Pinpoint the cell where the given text exists, returning its (x, y) midpoint coordinate. 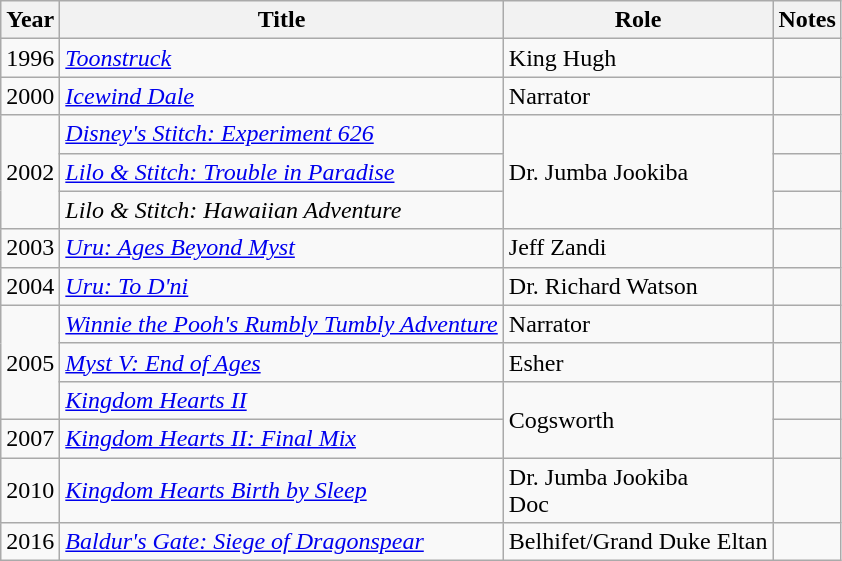
2004 (30, 286)
Icewind Dale (282, 96)
Kingdom Hearts II (282, 400)
Role (638, 20)
2016 (30, 542)
Dr. Jumba JookibaDoc (638, 490)
Cogsworth (638, 419)
Myst V: End of Ages (282, 362)
Jeff Zandi (638, 248)
2000 (30, 96)
Uru: Ages Beyond Myst (282, 248)
Esher (638, 362)
Title (282, 20)
2005 (30, 362)
Disney's Stitch: Experiment 626 (282, 134)
Toonstruck (282, 58)
Dr. Jumba Jookiba (638, 172)
Notes (807, 20)
1996 (30, 58)
Lilo & Stitch: Trouble in Paradise (282, 172)
Baldur's Gate: Siege of Dragonspear (282, 542)
Winnie the Pooh's Rumbly Tumbly Adventure (282, 324)
Kingdom Hearts Birth by Sleep (282, 490)
Kingdom Hearts II: Final Mix (282, 438)
Belhifet/Grand Duke Eltan (638, 542)
2002 (30, 172)
Lilo & Stitch: Hawaiian Adventure (282, 210)
2010 (30, 490)
Dr. Richard Watson (638, 286)
Year (30, 20)
King Hugh (638, 58)
2003 (30, 248)
2007 (30, 438)
Uru: To D'ni (282, 286)
